Pinpoint the cell where the given text exists, returning its (X, Y) midpoint coordinate. 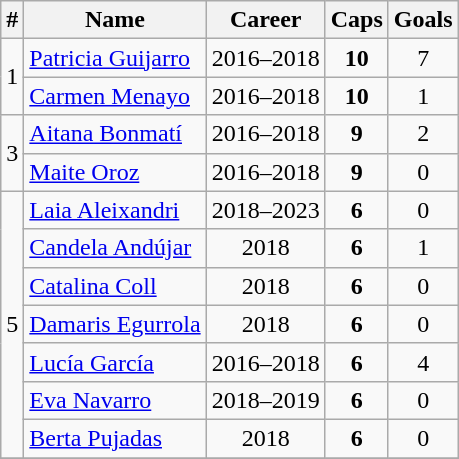
Eva Navarro (115, 400)
Laia Aleixandri (115, 210)
2018–2019 (266, 400)
Goals (423, 20)
Candela Andújar (115, 248)
Caps (356, 20)
Catalina Coll (115, 286)
Aitana Bonmatí (115, 134)
2 (423, 134)
Damaris Egurrola (115, 324)
Patricia Guijarro (115, 58)
Berta Pujadas (115, 438)
Name (115, 20)
Maite Oroz (115, 172)
7 (423, 58)
2018–2023 (266, 210)
4 (423, 362)
Career (266, 20)
Carmen Menayo (115, 96)
# (12, 20)
5 (12, 324)
3 (12, 153)
Lucía García (115, 362)
